Find where the given text appears and provide that cell's center as [X, Y] coordinate. 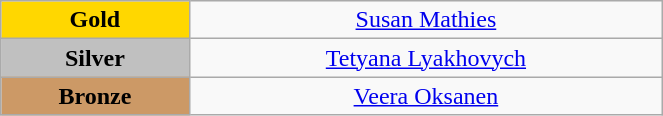
Susan Mathies [426, 20]
Gold [95, 20]
Bronze [95, 96]
Silver [95, 58]
Veera Oksanen [426, 96]
Tetyana Lyakhovych [426, 58]
